Output the (X, Y) coordinate of the center of the cell containing the given text.  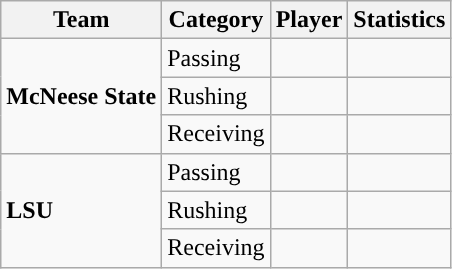
Team (82, 20)
Player (309, 20)
McNeese State (82, 96)
Category (216, 20)
Statistics (400, 20)
LSU (82, 210)
